Return (x, y) of the center of cell containing provided text 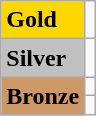
Silver (43, 58)
Bronze (43, 96)
Gold (43, 20)
